Return (x, y) of the center of cell containing provided text 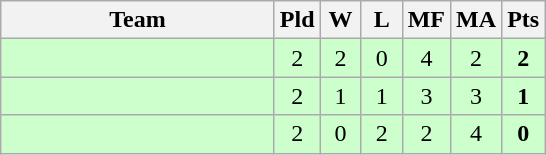
Pts (524, 20)
Pld (297, 20)
Team (138, 20)
L (382, 20)
MF (426, 20)
W (340, 20)
MA (476, 20)
